Extract the [X, Y] coordinate from the center of the cell holding the provided text.  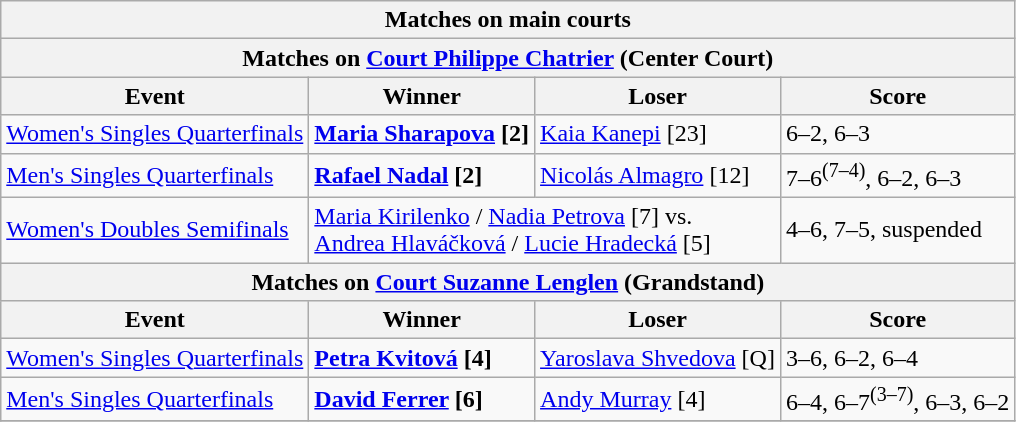
Maria Kirilenko / Nadia Petrova [7] vs. Andrea Hlaváčková / Lucie Hradecká [5] [545, 230]
Andy Murray [4] [658, 400]
Matches on Court Suzanne Lenglen (Grandstand) [508, 282]
Yaroslava Shvedova [Q] [658, 358]
4–6, 7–5, suspended [897, 230]
Petra Kvitová [4] [422, 358]
Matches on Court Philippe Chatrier (Center Court) [508, 58]
6–4, 6–7(3–7), 6–3, 6–2 [897, 400]
6–2, 6–3 [897, 134]
Nicolás Almagro [12] [658, 176]
7–6(7–4), 6–2, 6–3 [897, 176]
Maria Sharapova [2] [422, 134]
3–6, 6–2, 6–4 [897, 358]
David Ferrer [6] [422, 400]
Rafael Nadal [2] [422, 176]
Women's Doubles Semifinals [155, 230]
Kaia Kanepi [23] [658, 134]
Matches on main courts [508, 20]
